Determine the (X, Y) coordinate at the center of the cell enclosing the given text.  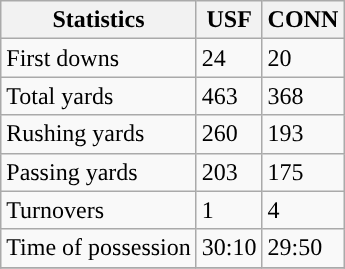
260 (229, 134)
193 (303, 134)
Turnovers (99, 210)
1 (229, 210)
Statistics (99, 20)
Time of possession (99, 248)
368 (303, 96)
Passing yards (99, 172)
203 (229, 172)
CONN (303, 20)
4 (303, 210)
Rushing yards (99, 134)
20 (303, 58)
Total yards (99, 96)
30:10 (229, 248)
175 (303, 172)
24 (229, 58)
463 (229, 96)
USF (229, 20)
First downs (99, 58)
29:50 (303, 248)
